Pinpoint the cell where the given text exists, returning its [X, Y] midpoint coordinate. 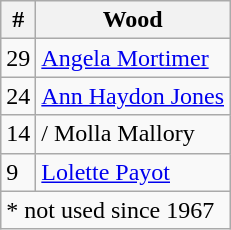
14 [18, 134]
24 [18, 96]
Lolette Payot [133, 172]
9 [18, 172]
Ann Haydon Jones [133, 96]
Angela Mortimer [133, 58]
Wood [133, 20]
# [18, 20]
/ Molla Mallory [133, 134]
* not used since 1967 [116, 210]
29 [18, 58]
